Identify which cell holds the provided text, then report its (X, Y) central coordinate. 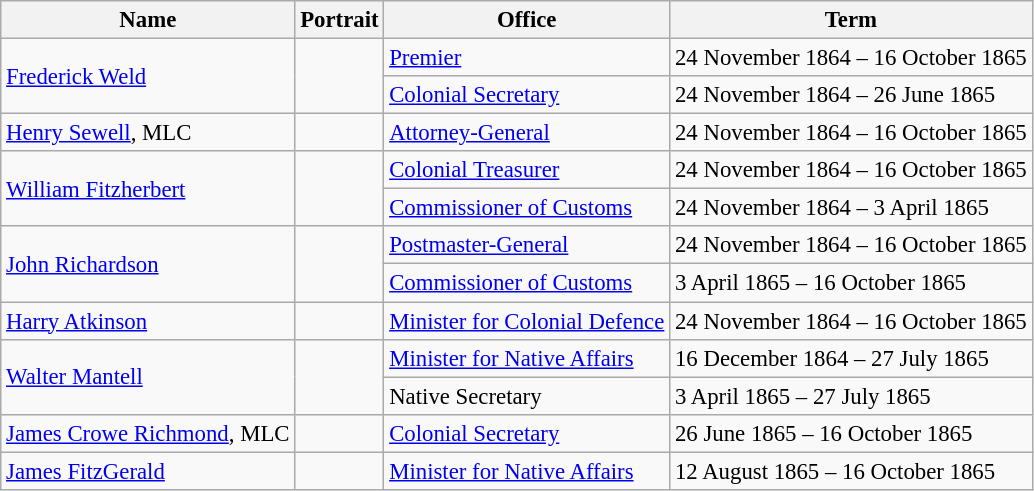
24 November 1864 – 26 June 1865 (851, 95)
Attorney-General (527, 133)
John Richardson (148, 264)
Frederick Weld (148, 76)
Office (527, 20)
Premier (527, 58)
Walter Mantell (148, 376)
James FitzGerald (148, 471)
Henry Sewell, MLC (148, 133)
Portrait (340, 20)
Native Secretary (527, 396)
16 December 1864 – 27 July 1865 (851, 358)
3 April 1865 – 16 October 1865 (851, 283)
12 August 1865 – 16 October 1865 (851, 471)
Postmaster-General (527, 245)
Term (851, 20)
James Crowe Richmond, MLC (148, 433)
William Fitzherbert (148, 188)
Minister for Colonial Defence (527, 321)
Name (148, 20)
26 June 1865 – 16 October 1865 (851, 433)
24 November 1864 – 3 April 1865 (851, 208)
Harry Atkinson (148, 321)
3 April 1865 – 27 July 1865 (851, 396)
Colonial Treasurer (527, 170)
